Extract the [x, y] coordinate from the center of the cell holding the provided text.  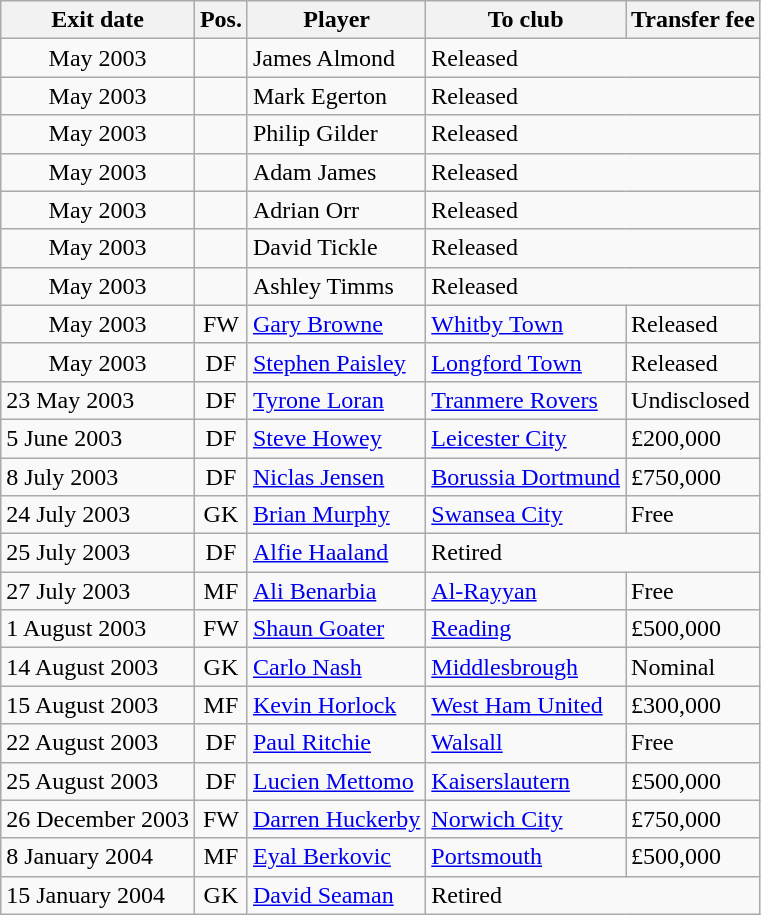
26 December 2003 [98, 819]
Portsmouth [526, 857]
15 August 2003 [98, 705]
Walsall [526, 743]
Swansea City [526, 515]
Ashley Timms [336, 286]
Al-Rayyan [526, 591]
24 July 2003 [98, 515]
David Tickle [336, 248]
Whitby Town [526, 324]
Gary Browne [336, 324]
Lucien Mettomo [336, 781]
Transfer fee [694, 20]
Norwich City [526, 819]
8 January 2004 [98, 857]
Middlesbrough [526, 667]
Philip Gilder [336, 134]
Tyrone Loran [336, 400]
23 May 2003 [98, 400]
Stephen Paisley [336, 362]
Reading [526, 629]
Carlo Nash [336, 667]
14 August 2003 [98, 667]
8 July 2003 [98, 477]
27 July 2003 [98, 591]
To club [526, 20]
1 August 2003 [98, 629]
Borussia Dortmund [526, 477]
22 August 2003 [98, 743]
Pos. [220, 20]
Nominal [694, 667]
Brian Murphy [336, 515]
David Seaman [336, 895]
Player [336, 20]
Darren Huckerby [336, 819]
£200,000 [694, 438]
Undisclosed [694, 400]
Shaun Goater [336, 629]
Exit date [98, 20]
Eyal Berkovic [336, 857]
Adam James [336, 172]
Longford Town [526, 362]
West Ham United [526, 705]
25 August 2003 [98, 781]
Adrian Orr [336, 210]
Kaiserslautern [526, 781]
Tranmere Rovers [526, 400]
Kevin Horlock [336, 705]
Alfie Haaland [336, 553]
25 July 2003 [98, 553]
Mark Egerton [336, 96]
Ali Benarbia [336, 591]
£300,000 [694, 705]
5 June 2003 [98, 438]
15 January 2004 [98, 895]
Steve Howey [336, 438]
Paul Ritchie [336, 743]
Niclas Jensen [336, 477]
Leicester City [526, 438]
James Almond [336, 58]
